Locate the cell with the specified text and output its (x, y) center coordinate. 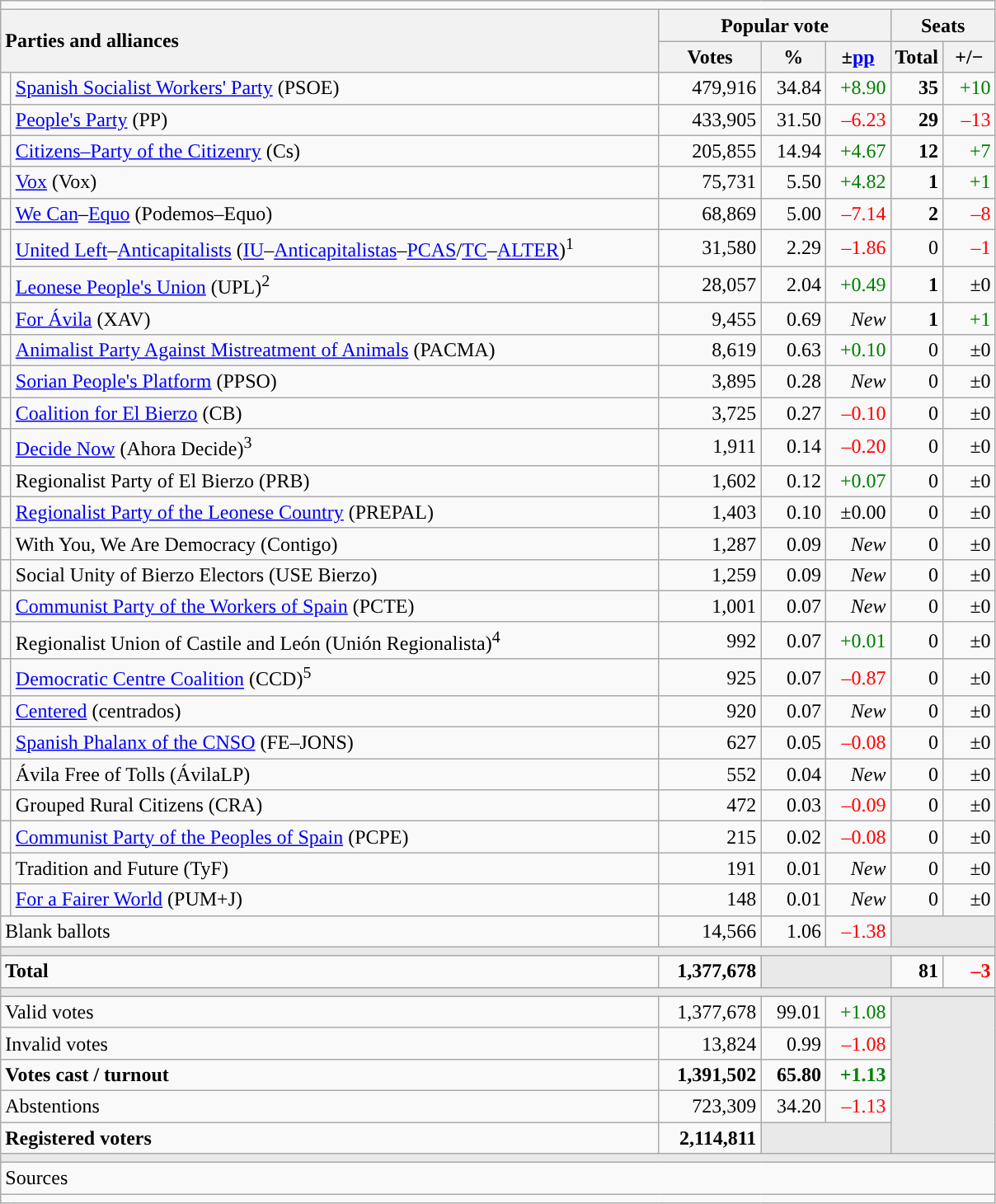
–0.09 (857, 806)
–8 (970, 214)
479,916 (710, 88)
0.10 (793, 512)
+0.01 (857, 640)
5.00 (793, 214)
–1.13 (857, 1106)
% (793, 57)
Vox (Vox) (335, 182)
1,287 (710, 543)
5.50 (793, 182)
Democratic Centre Coalition (CCD)5 (335, 678)
We Can–Equo (Podemos–Equo) (335, 214)
For a Fairer World (PUM+J) (335, 900)
13,824 (710, 1043)
Spanish Socialist Workers' Party (PSOE) (335, 88)
75,731 (710, 182)
81 (917, 971)
0.99 (793, 1043)
31.50 (793, 120)
1,391,502 (710, 1075)
723,309 (710, 1106)
0.27 (793, 413)
8,619 (710, 350)
–6.23 (857, 120)
627 (710, 743)
1,403 (710, 512)
925 (710, 678)
0.12 (793, 481)
0.69 (793, 318)
Tradition and Future (TyF) (335, 868)
Communist Party of the Peoples of Spain (PCPE) (335, 837)
14.94 (793, 151)
Ávila Free of Tolls (ÁvilaLP) (335, 774)
Regionalist Union of Castile and León (Unión Regionalista)4 (335, 640)
–3 (970, 971)
+10 (970, 88)
With You, We Are Democracy (Contigo) (335, 543)
3,725 (710, 413)
0.28 (793, 381)
29 (917, 120)
35 (917, 88)
9,455 (710, 318)
14,566 (710, 931)
68,869 (710, 214)
Spanish Phalanx of the CNSO (FE–JONS) (335, 743)
+1.13 (857, 1075)
+/− (970, 57)
148 (710, 900)
People's Party (PP) (335, 120)
1.06 (793, 931)
0.63 (793, 350)
±pp (857, 57)
Regionalist Party of the Leonese Country (PREPAL) (335, 512)
+0.49 (857, 285)
0.03 (793, 806)
+7 (970, 151)
–7.14 (857, 214)
1,602 (710, 481)
1,001 (710, 606)
Coalition for El Bierzo (CB) (335, 413)
+8.90 (857, 88)
12 (917, 151)
205,855 (710, 151)
28,057 (710, 285)
992 (710, 640)
±0.00 (857, 512)
Leonese People's Union (UPL)2 (335, 285)
–1.38 (857, 931)
Popular vote (775, 26)
–0.10 (857, 413)
Registered voters (330, 1138)
–13 (970, 120)
–1.08 (857, 1043)
0.14 (793, 447)
–1 (970, 247)
Citizens–Party of the Citizenry (Cs) (335, 151)
1,911 (710, 447)
+4.82 (857, 182)
–0.87 (857, 678)
34.20 (793, 1106)
United Left–Anticapitalists (IU–Anticapitalistas–PCAS/TC–ALTER)1 (335, 247)
2.04 (793, 285)
Social Unity of Bierzo Electors (USE Bierzo) (335, 575)
0.05 (793, 743)
0.02 (793, 837)
Animalist Party Against Mistreatment of Animals (PACMA) (335, 350)
Decide Now (Ahora Decide)3 (335, 447)
3,895 (710, 381)
For Ávila (XAV) (335, 318)
2.29 (793, 247)
Valid votes (330, 1012)
920 (710, 712)
+1.08 (857, 1012)
Abstentions (330, 1106)
2 (917, 214)
99.01 (793, 1012)
Sorian People's Platform (PPSO) (335, 381)
Centered (centrados) (335, 712)
433,905 (710, 120)
0.04 (793, 774)
31,580 (710, 247)
34.84 (793, 88)
–1.86 (857, 247)
+0.07 (857, 481)
472 (710, 806)
Votes cast / turnout (330, 1075)
+4.67 (857, 151)
Seats (943, 26)
65.80 (793, 1075)
2,114,811 (710, 1138)
552 (710, 774)
191 (710, 868)
Parties and alliances (330, 41)
Votes (710, 57)
Grouped Rural Citizens (CRA) (335, 806)
Communist Party of the Workers of Spain (PCTE) (335, 606)
Sources (498, 1178)
+0.10 (857, 350)
Regionalist Party of El Bierzo (PRB) (335, 481)
Invalid votes (330, 1043)
1,259 (710, 575)
–0.20 (857, 447)
215 (710, 837)
Blank ballots (330, 931)
